Return (X, Y) of the center of cell containing provided text 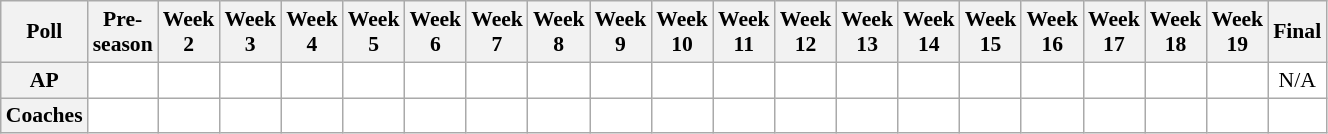
Week5 (374, 32)
Week6 (435, 32)
Week17 (1114, 32)
Week16 (1052, 32)
Week13 (867, 32)
Coaches (44, 116)
Poll (44, 32)
Week7 (497, 32)
Week9 (621, 32)
Week12 (806, 32)
N/A (1297, 80)
Week18 (1176, 32)
Week3 (250, 32)
Week4 (312, 32)
Week10 (682, 32)
Week14 (929, 32)
Week11 (744, 32)
Week15 (991, 32)
Pre-season (123, 32)
Week8 (559, 32)
Week2 (189, 32)
Final (1297, 32)
AP (44, 80)
Week19 (1237, 32)
